Return [x, y] of the center of cell containing provided text 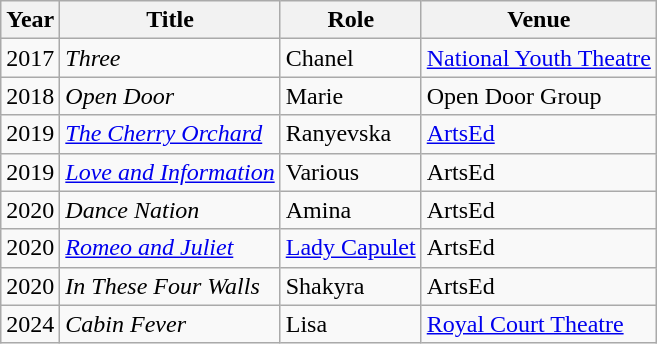
Role [350, 20]
Three [170, 58]
Royal Court Theatre [538, 324]
Open Door [170, 96]
Romeo and Juliet [170, 248]
The Cherry Orchard [170, 134]
In These Four Walls [170, 286]
Dance Nation [170, 210]
Shakyra [350, 286]
Open Door Group [538, 96]
Various [350, 172]
National Youth Theatre [538, 58]
Year [30, 20]
2017 [30, 58]
Amina [350, 210]
Lisa [350, 324]
2024 [30, 324]
Lady Capulet [350, 248]
Cabin Fever [170, 324]
Ranyevska [350, 134]
Love and Information [170, 172]
Chanel [350, 58]
Title [170, 20]
Marie [350, 96]
2018 [30, 96]
Venue [538, 20]
